Output the (x, y) coordinate of the center of the cell containing the given text.  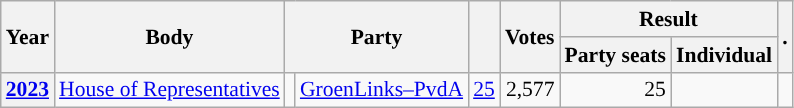
Year (28, 36)
. (785, 36)
Body (170, 36)
Individual (724, 55)
GroenLinks–PvdA (382, 90)
2,577 (530, 90)
2023 (28, 90)
House of Representatives (170, 90)
Party seats (616, 55)
Votes (530, 36)
Result (669, 19)
Party (376, 36)
